Output the [x, y] coordinate of the center of the cell containing the given text.  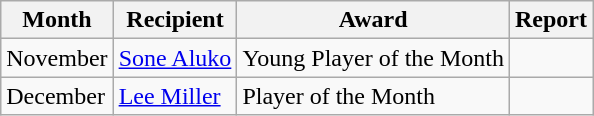
Sone Aluko [175, 58]
Player of the Month [374, 96]
December [57, 96]
Award [374, 20]
Lee Miller [175, 96]
Month [57, 20]
Young Player of the Month [374, 58]
Report [550, 20]
Recipient [175, 20]
November [57, 58]
